Detect which cell encompasses the target text, then output its [X, Y] center coordinate. 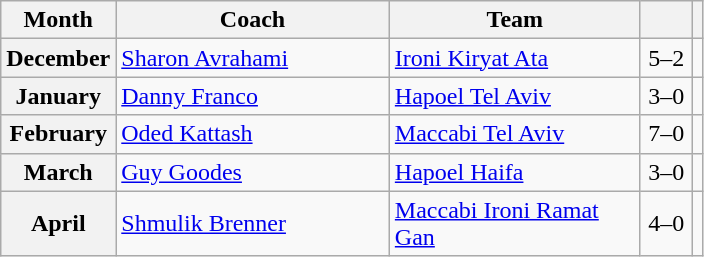
Oded Kattash [253, 134]
Shmulik Brenner [253, 224]
Ironi Kiryat Ata [514, 58]
February [58, 134]
Hapoel Tel Aviv [514, 96]
Danny Franco [253, 96]
5–2 [666, 58]
April [58, 224]
4–0 [666, 224]
Maccabi Ironi Ramat Gan [514, 224]
Sharon Avrahami [253, 58]
January [58, 96]
7–0 [666, 134]
Coach [253, 20]
Guy Goodes [253, 172]
Maccabi Tel Aviv [514, 134]
Month [58, 20]
Hapoel Haifa [514, 172]
December [58, 58]
Team [514, 20]
March [58, 172]
